Scan for the cell matching the given text and deliver its [x, y] coordinate at center. 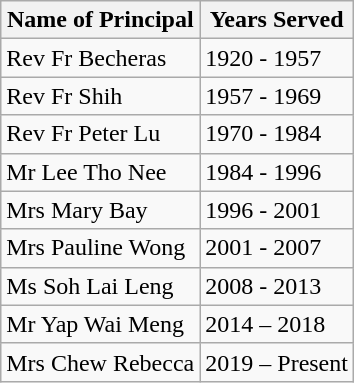
Mr Yap Wai Meng [100, 324]
Mr Lee Tho Nee [100, 172]
1984 - 1996 [277, 172]
Ms Soh Lai Leng [100, 286]
1996 - 2001 [277, 210]
2019 – Present [277, 362]
2014 – 2018 [277, 324]
1957 - 1969 [277, 96]
Name of Principal [100, 20]
Mrs Chew Rebecca [100, 362]
Mrs Mary Bay [100, 210]
Mrs Pauline Wong [100, 248]
1970 - 1984 [277, 134]
Rev Fr Becheras [100, 58]
2008 - 2013 [277, 286]
Rev Fr Shih [100, 96]
2001 - 2007 [277, 248]
Rev Fr Peter Lu [100, 134]
Years Served [277, 20]
1920 - 1957 [277, 58]
